From the cell containing the given text, extract its center point as (X, Y) coordinate. 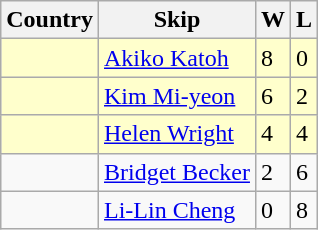
Bridget Becker (176, 172)
Kim Mi-yeon (176, 96)
Akiko Katoh (176, 58)
Li-Lin Cheng (176, 210)
W (272, 20)
Skip (176, 20)
Country (50, 20)
Helen Wright (176, 134)
L (304, 20)
